Provide the (X, Y) coordinate of the cell's center where the given text is located.  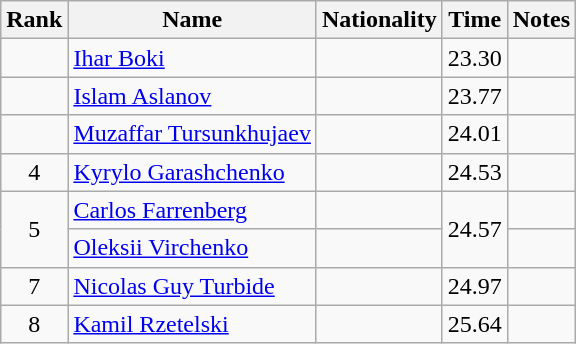
Rank (34, 20)
Ihar Boki (192, 58)
8 (34, 324)
Carlos Farrenberg (192, 210)
Nationality (379, 20)
Notes (541, 20)
Nicolas Guy Turbide (192, 286)
Islam Aslanov (192, 96)
5 (34, 229)
24.01 (474, 134)
Muzaffar Tursunkhujaev (192, 134)
23.77 (474, 96)
4 (34, 172)
Oleksii Virchenko (192, 248)
24.57 (474, 229)
24.53 (474, 172)
25.64 (474, 324)
24.97 (474, 286)
Kamil Rzetelski (192, 324)
Name (192, 20)
7 (34, 286)
Kyrylo Garashchenko (192, 172)
Time (474, 20)
23.30 (474, 58)
